Determine the [X, Y] coordinate at the center of the cell enclosing the given text.  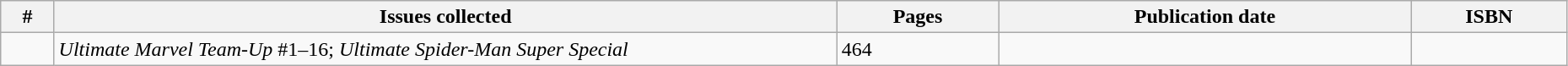
Publication date [1205, 17]
464 [918, 49]
ISBN [1489, 17]
Pages [918, 17]
Issues collected [445, 17]
Ultimate Marvel Team-Up #1–16; Ultimate Spider-Man Super Special [445, 49]
# [27, 17]
